Search for the cell housing the specified text and yield its [x, y] center coordinate. 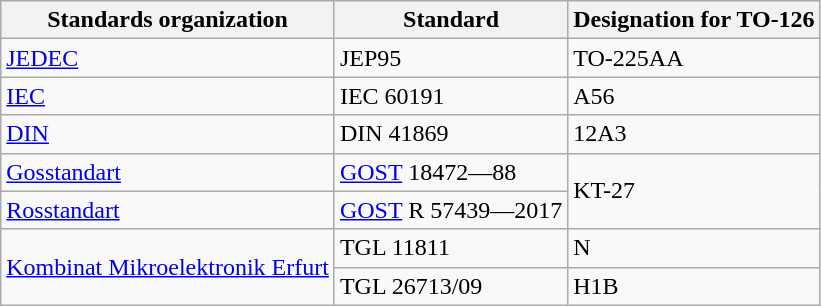
Standards organization [168, 20]
A56 [694, 96]
12A3 [694, 134]
KT-27 [694, 191]
Gosstandart [168, 172]
TGL 11811 [450, 248]
DIN 41869 [450, 134]
N [694, 248]
TO-225AA [694, 58]
GOST 18472—88 [450, 172]
Kombinat Mikroelektronik Erfurt [168, 267]
Rosstandart [168, 210]
IEC [168, 96]
H1B [694, 286]
IEC 60191 [450, 96]
Designation for TO-126 [694, 20]
TGL 26713/09 [450, 286]
JEP95 [450, 58]
GOST R 57439—2017 [450, 210]
Standard [450, 20]
JEDEC [168, 58]
DIN [168, 134]
